Return the [X, Y] coordinate for the center point of the cell that contains the specified text.  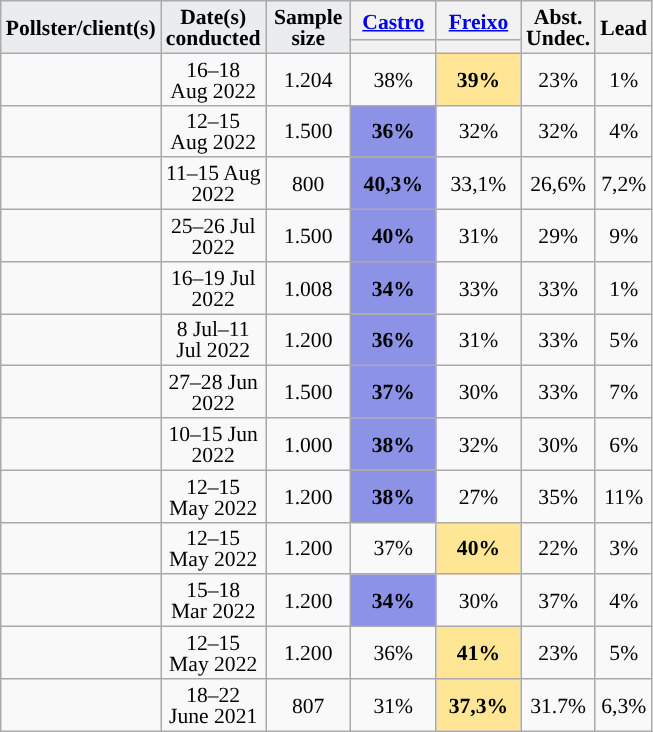
Castro [394, 20]
16–19 Jul 2022 [214, 288]
Date(s)conducted [214, 27]
1.000 [308, 444]
8 Jul–11 Jul 2022 [214, 340]
12–15 Aug 2022 [214, 131]
Freixo [478, 20]
11–15 Aug 2022 [214, 184]
31.7% [558, 705]
35% [558, 496]
10–15 Jun 2022 [214, 444]
807 [308, 705]
Pollster/client(s) [81, 27]
22% [558, 548]
3% [624, 548]
Abst.Undec. [558, 27]
18–22 June 2021 [214, 705]
6,3% [624, 705]
29% [558, 236]
1.204 [308, 79]
Samplesize [308, 27]
Lead [624, 27]
7,2% [624, 184]
1.008 [308, 288]
16–18 Aug 2022 [214, 79]
40,3% [394, 184]
26,6% [558, 184]
6% [624, 444]
39% [478, 79]
33,1% [478, 184]
11% [624, 496]
37,3% [478, 705]
9% [624, 236]
27% [478, 496]
25–26 Jul 2022 [214, 236]
800 [308, 184]
27–28 Jun 2022 [214, 392]
41% [478, 653]
15–18 Mar 2022 [214, 601]
7% [624, 392]
